Identify which cell holds the provided text, then report its [X, Y] central coordinate. 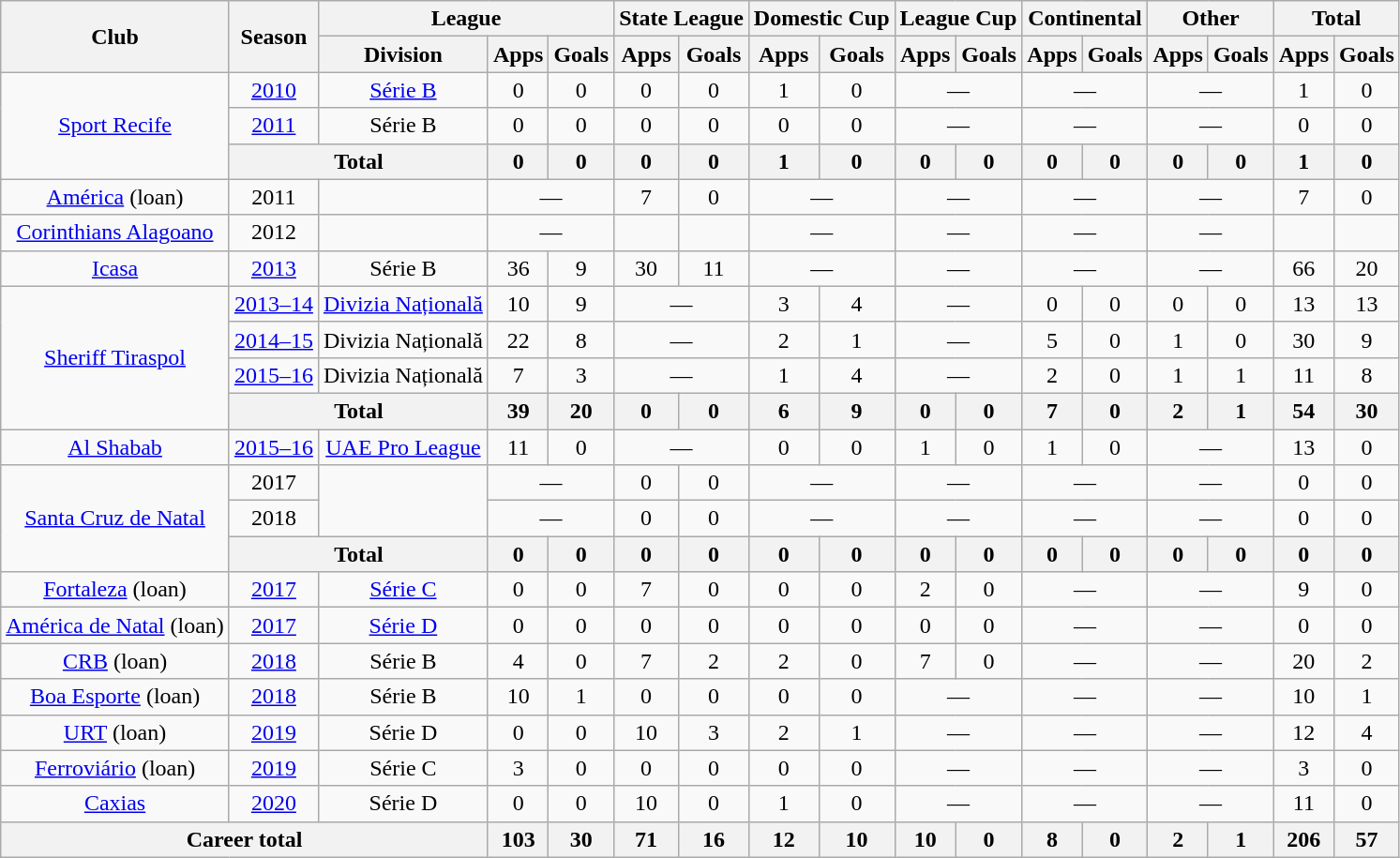
CRB (loan) [115, 661]
Season [274, 37]
Ferroviário (loan) [115, 768]
League Cup [958, 19]
5 [1052, 339]
2012 [274, 233]
36 [518, 268]
39 [518, 411]
Continental [1085, 19]
Corinthians Alagoano [115, 233]
América (loan) [115, 197]
Sheriff Tiraspol [115, 357]
103 [518, 839]
Club [115, 37]
América de Natal (loan) [115, 625]
Icasa [115, 268]
16 [715, 839]
Sport Recife [115, 126]
2020 [274, 804]
Career total [245, 839]
Other [1211, 19]
State League [682, 19]
Boa Esporte (loan) [115, 697]
Al Shabab [115, 447]
54 [1303, 411]
2013 [274, 268]
2010 [274, 90]
UAE Pro League [403, 447]
71 [647, 839]
Domestic Cup [821, 19]
66 [1303, 268]
URT (loan) [115, 732]
League [465, 19]
206 [1303, 839]
Fortaleza (loan) [115, 590]
2013–14 [274, 304]
6 [784, 411]
57 [1367, 839]
2014–15 [274, 339]
22 [518, 339]
Santa Cruz de Natal [115, 519]
Division [403, 54]
Caxias [115, 804]
